Identify which cell holds the provided text, then report its (X, Y) central coordinate. 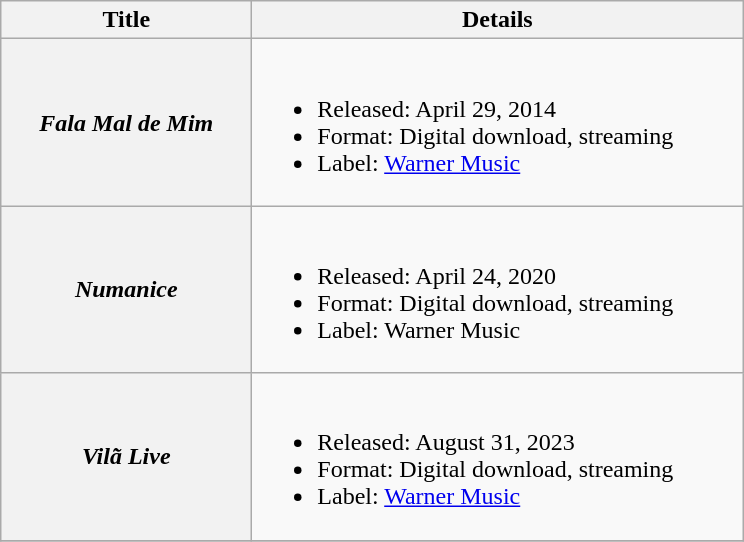
Title (126, 20)
Vilã Live (126, 456)
Released: April 24, 2020Format: Digital download, streamingLabel: Warner Music (498, 290)
Released: April 29, 2014Format: Digital download, streamingLabel: Warner Music (498, 122)
Details (498, 20)
Released: August 31, 2023Format: Digital download, streamingLabel: Warner Music (498, 456)
Fala Mal de Mim (126, 122)
Numanice (126, 290)
